Return the [X, Y] coordinate for the center point of the cell that contains the specified text.  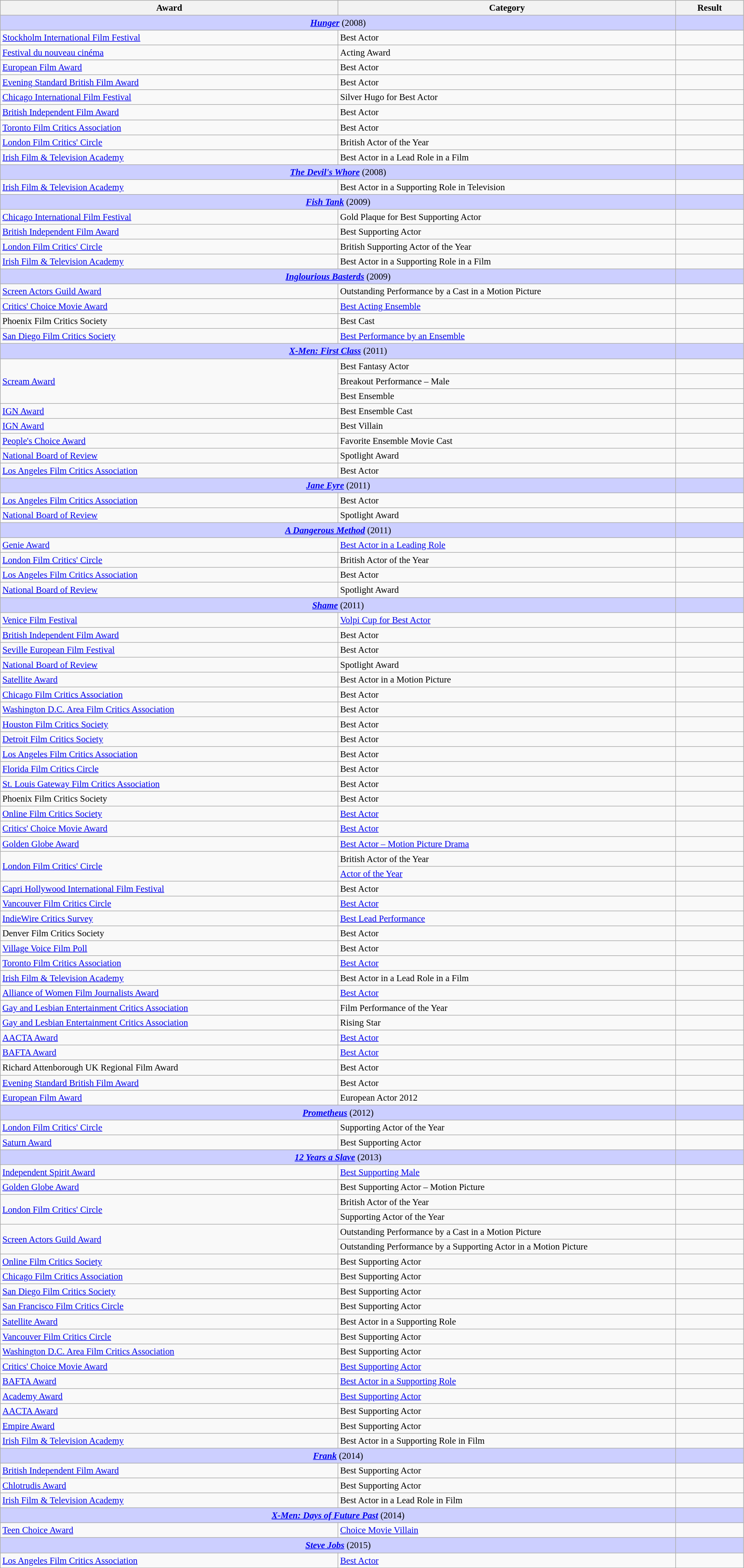
Best Lead Performance [507, 918]
Saturn Award [169, 1142]
Best Actor in a Supporting Role in a Film [507, 262]
Hunger (2008) [338, 23]
Film Performance of the Year [507, 1008]
Best Performance by an Ensemble [507, 336]
Houston Film Critics Society [169, 724]
Best Actor in a Leading Role [507, 545]
Best Actor – Motion Picture Drama [507, 844]
British Supporting Actor of the Year [507, 247]
Inglourious Basterds (2009) [338, 277]
Empire Award [169, 1426]
Venice Film Festival [169, 620]
Best Actor in a Supporting Role in Television [507, 187]
X-Men: Days of Future Past (2014) [338, 1516]
Category [507, 8]
Detroit Film Critics Society [169, 739]
A Dangerous Method (2011) [338, 530]
Academy Award [169, 1396]
Genie Award [169, 545]
Richard Attenborough UK Regional Film Award [169, 1068]
Stockholm International Film Festival [169, 38]
People's Choice Award [169, 441]
Shame (2011) [338, 605]
Frank (2014) [338, 1456]
Gold Plaque for Best Supporting Actor [507, 217]
Best Villain [507, 426]
Independent Spirit Award [169, 1172]
Outstanding Performance by a Supporting Actor in a Motion Picture [507, 1247]
Rising Star [507, 1023]
Jane Eyre (2011) [338, 486]
Teen Choice Award [169, 1531]
Best Fantasy Actor [507, 366]
IndieWire Critics Survey [169, 918]
Best Acting Ensemble [507, 307]
Actor of the Year [507, 874]
Choice Movie Villain [507, 1531]
Breakout Performance – Male [507, 381]
X-Men: First Class (2011) [338, 351]
Festival du nouveau cinéma [169, 53]
Best Supporting Actor – Motion Picture [507, 1187]
Denver Film Critics Society [169, 933]
Best Actor in a Lead Role in Film [507, 1500]
Result [709, 8]
Award [169, 8]
Best Ensemble Cast [507, 411]
Scream Award [169, 381]
The Devil's Whore (2008) [338, 172]
St. Louis Gateway Film Critics Association [169, 784]
Volpi Cup for Best Actor [507, 620]
European Actor 2012 [507, 1097]
Best Cast [507, 321]
Village Voice Film Poll [169, 948]
Best Supporting Male [507, 1172]
Florida Film Critics Circle [169, 769]
Steve Jobs (2015) [338, 1545]
Alliance of Women Film Journalists Award [169, 993]
Seville European Film Festival [169, 650]
Fish Tank (2009) [338, 202]
Capri Hollywood International Film Festival [169, 889]
Chlotrudis Award [169, 1486]
Acting Award [507, 53]
Best Actor in a Motion Picture [507, 680]
12 Years a Slave (2013) [338, 1157]
San Francisco Film Critics Circle [169, 1307]
Silver Hugo for Best Actor [507, 97]
Best Ensemble [507, 396]
Best Actor in a Supporting Role in Film [507, 1441]
Prometheus (2012) [338, 1113]
Favorite Ensemble Movie Cast [507, 441]
